Search for the cell housing the specified text and yield its [x, y] center coordinate. 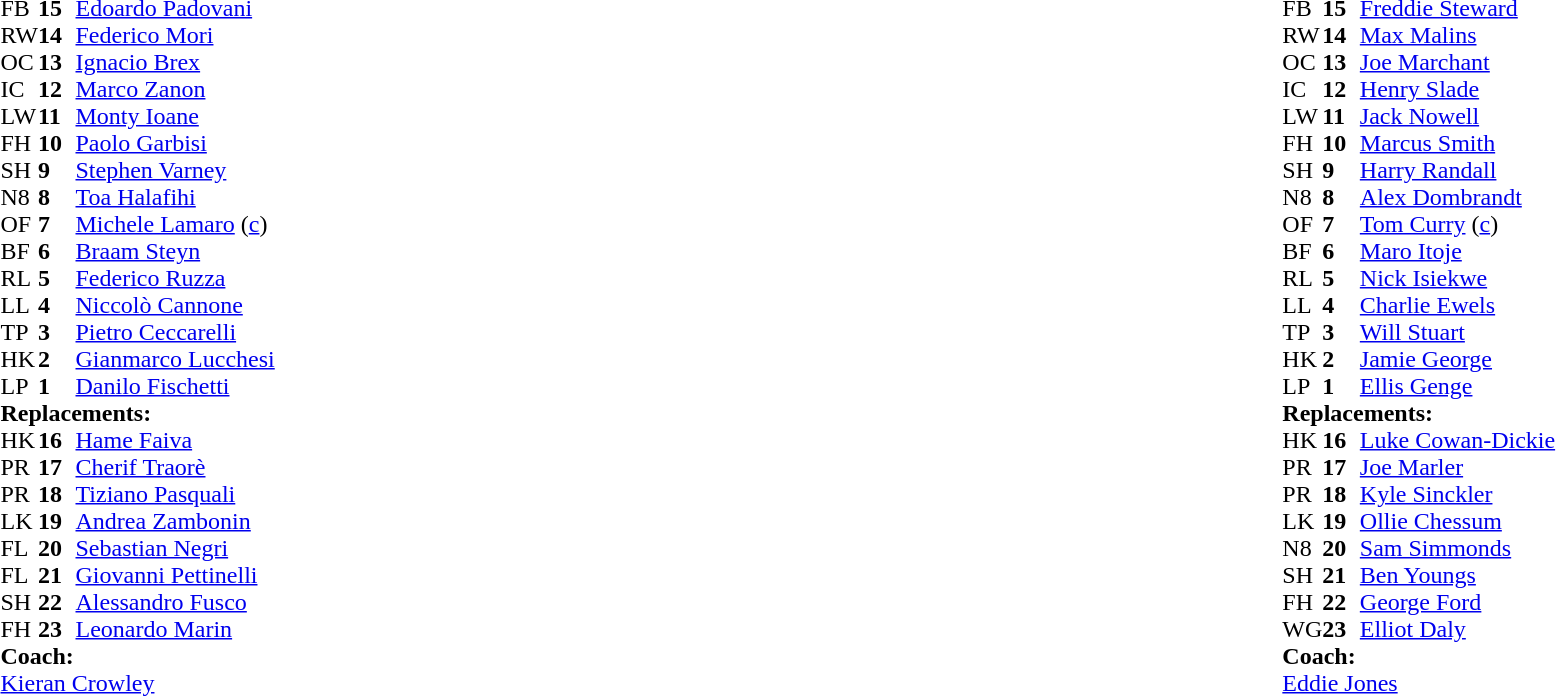
Marcus Smith [1458, 144]
Ellis Genge [1458, 386]
WG [1302, 630]
Paolo Garbisi [176, 144]
Toa Halafihi [176, 198]
Ollie Chessum [1458, 522]
Tom Curry (c) [1458, 224]
Alessandro Fusco [176, 602]
Danilo Fischetti [176, 386]
Will Stuart [1458, 332]
Ben Youngs [1458, 576]
Luke Cowan-Dickie [1458, 440]
Monty Ioane [176, 116]
Hame Faiva [176, 440]
Niccolò Cannone [176, 306]
Jamie George [1458, 360]
Braam Steyn [176, 252]
Nick Isiekwe [1458, 278]
Joe Marchant [1458, 62]
Max Malins [1458, 36]
Maro Itoje [1458, 252]
Alex Dombrandt [1458, 198]
Sam Simmonds [1458, 548]
Federico Ruzza [176, 278]
Leonardo Marin [176, 630]
Kyle Sinckler [1458, 494]
Federico Mori [176, 36]
Henry Slade [1458, 90]
Jack Nowell [1458, 116]
George Ford [1458, 602]
Stephen Varney [176, 170]
Tiziano Pasquali [176, 494]
Joe Marler [1458, 468]
Gianmarco Lucchesi [176, 360]
Michele Lamaro (c) [176, 224]
Pietro Ceccarelli [176, 332]
Giovanni Pettinelli [176, 576]
Elliot Daly [1458, 630]
Ignacio Brex [176, 62]
Andrea Zambonin [176, 522]
Sebastian Negri [176, 548]
Marco Zanon [176, 90]
Harry Randall [1458, 170]
Cherif Traorè [176, 468]
Charlie Ewels [1458, 306]
